Scan for the cell matching the given text and deliver its (X, Y) coordinate at center. 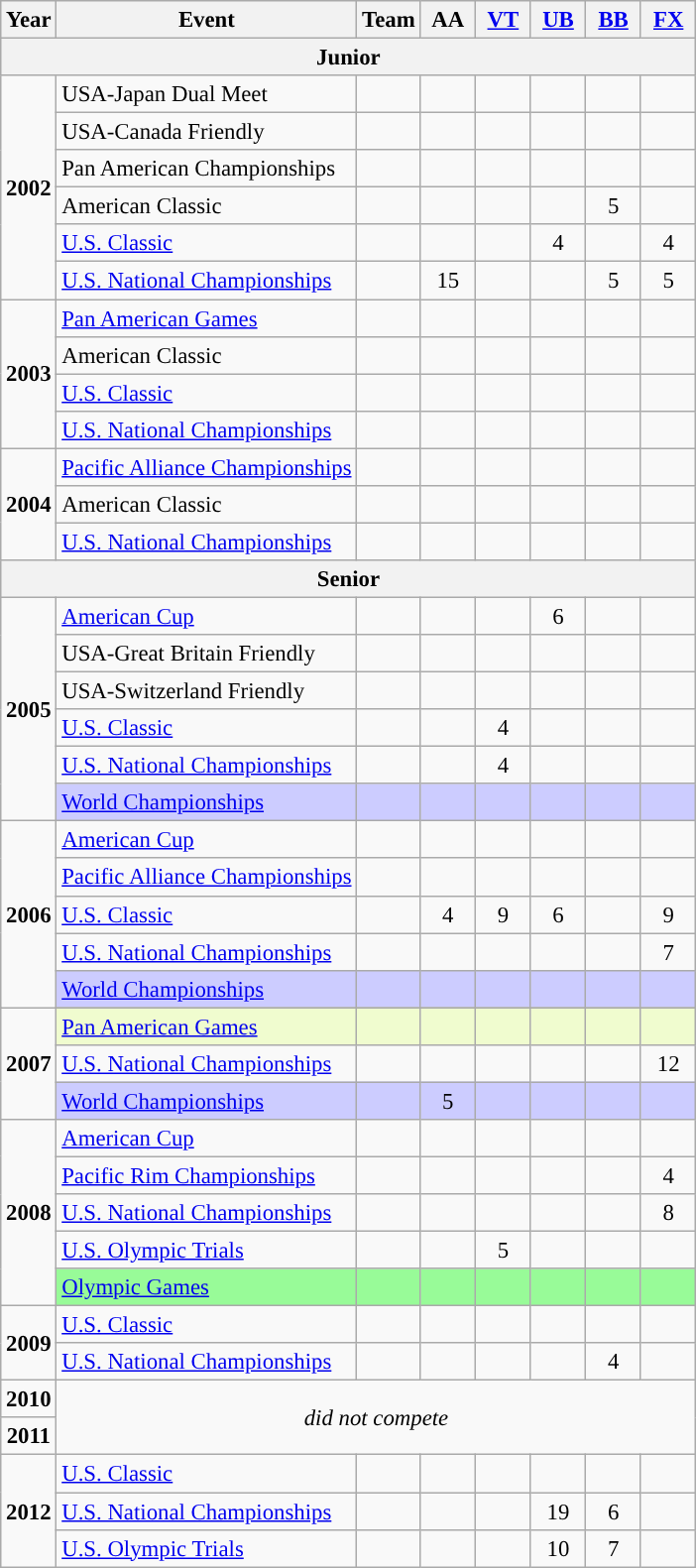
AA (448, 20)
UB (558, 20)
2012 (29, 1511)
BB (614, 20)
19 (558, 1511)
VT (504, 20)
2010 (29, 1399)
Pacific Rim Championships (206, 1175)
2006 (29, 914)
USA-Great Britain Friendly (206, 654)
Pan American Championships (206, 169)
2004 (29, 504)
Senior (349, 579)
2002 (29, 187)
2009 (29, 1343)
2003 (29, 374)
USA-Switzerland Friendly (206, 691)
Year (29, 20)
Olympic Games (206, 1287)
Junior (349, 58)
USA-Canada Friendly (206, 132)
did not compete (377, 1418)
12 (668, 1064)
10 (558, 1548)
8 (668, 1213)
2008 (29, 1213)
Event (206, 20)
2011 (29, 1437)
2005 (29, 709)
USA-Japan Dual Meet (206, 94)
15 (448, 281)
FX (668, 20)
Team (389, 20)
2007 (29, 1063)
